Determine the (X, Y) coordinate at the center of the cell enclosing the given text.  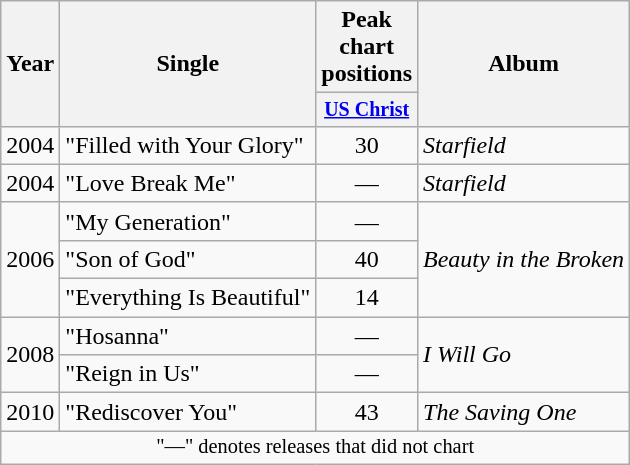
43 (367, 412)
"Reign in Us" (188, 374)
"Everything Is Beautiful" (188, 298)
Peak chart positions (367, 47)
Beauty in the Broken (524, 259)
"Love Break Me" (188, 183)
"Rediscover You" (188, 412)
Year (30, 64)
2010 (30, 412)
"Filled with Your Glory" (188, 145)
2006 (30, 259)
"—" denotes releases that did not chart (316, 448)
2008 (30, 355)
The Saving One (524, 412)
40 (367, 259)
"Hosanna" (188, 336)
Single (188, 64)
I Will Go (524, 355)
30 (367, 145)
14 (367, 298)
Album (524, 64)
"My Generation" (188, 221)
"Son of God" (188, 259)
US Christ (367, 110)
